Determine the (x, y) coordinate at the center of the cell enclosing the given text.  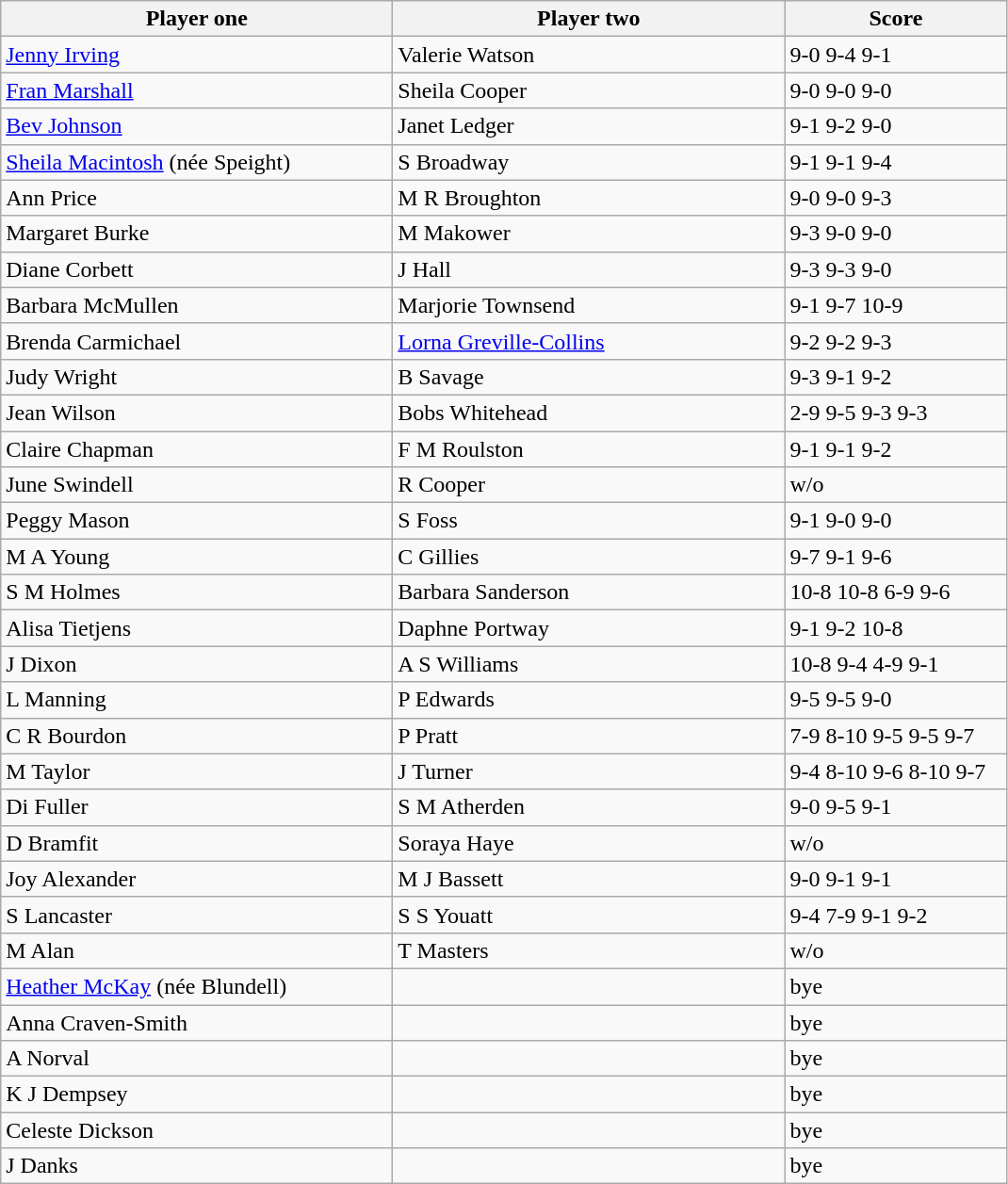
Bev Johnson (197, 126)
S Lancaster (197, 915)
Daphne Portway (589, 628)
J Danks (197, 1166)
Bobs Whitehead (589, 413)
Valerie Watson (589, 55)
Marjorie Townsend (589, 305)
J Hall (589, 269)
Di Fuller (197, 807)
9-0 9-0 9-0 (896, 90)
9-4 7-9 9-1 9-2 (896, 915)
Janet Ledger (589, 126)
D Bramfit (197, 843)
June Swindell (197, 485)
Soraya Haye (589, 843)
B Savage (589, 377)
P Pratt (589, 736)
J Turner (589, 771)
9-1 9-2 9-0 (896, 126)
Fran Marshall (197, 90)
C R Bourdon (197, 736)
M A Young (197, 557)
Jenny Irving (197, 55)
M Makower (589, 234)
9-2 9-2 9-3 (896, 341)
Celeste Dickson (197, 1130)
Anna Craven-Smith (197, 1022)
9-0 9-1 9-1 (896, 879)
Lorna Greville-Collins (589, 341)
M J Bassett (589, 879)
Score (896, 19)
P Edwards (589, 700)
9-1 9-7 10-9 (896, 305)
Heather McKay (née Blundell) (197, 986)
9-3 9-0 9-0 (896, 234)
Barbara Sanderson (589, 592)
9-1 9-1 9-2 (896, 449)
Player one (197, 19)
Brenda Carmichael (197, 341)
Sheila Cooper (589, 90)
C Gillies (589, 557)
S S Youatt (589, 915)
Judy Wright (197, 377)
9-7 9-1 9-6 (896, 557)
Peggy Mason (197, 521)
S M Atherden (589, 807)
A S Williams (589, 664)
9-1 9-1 9-4 (896, 162)
9-0 9-0 9-3 (896, 198)
S M Holmes (197, 592)
F M Roulston (589, 449)
S Foss (589, 521)
Joy Alexander (197, 879)
T Masters (589, 950)
9-0 9-4 9-1 (896, 55)
Sheila Macintosh (née Speight) (197, 162)
Diane Corbett (197, 269)
9-3 9-3 9-0 (896, 269)
S Broadway (589, 162)
M Alan (197, 950)
A Norval (197, 1059)
10-8 10-8 6-9 9-6 (896, 592)
9-1 9-2 10-8 (896, 628)
M Taylor (197, 771)
9-1 9-0 9-0 (896, 521)
L Manning (197, 700)
Alisa Tietjens (197, 628)
10-8 9-4 4-9 9-1 (896, 664)
K J Dempsey (197, 1095)
J Dixon (197, 664)
7-9 8-10 9-5 9-5 9-7 (896, 736)
Barbara McMullen (197, 305)
2-9 9-5 9-3 9-3 (896, 413)
M R Broughton (589, 198)
Ann Price (197, 198)
9-0 9-5 9-1 (896, 807)
Player two (589, 19)
9-3 9-1 9-2 (896, 377)
Claire Chapman (197, 449)
9-5 9-5 9-0 (896, 700)
R Cooper (589, 485)
Jean Wilson (197, 413)
Margaret Burke (197, 234)
9-4 8-10 9-6 8-10 9-7 (896, 771)
